Scan for the cell matching the given text and deliver its (X, Y) coordinate at center. 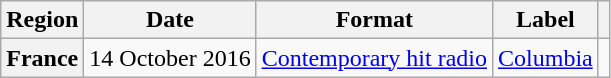
Label (546, 20)
Date (170, 20)
Contemporary hit radio (374, 58)
Columbia (546, 58)
France (42, 58)
14 October 2016 (170, 58)
Format (374, 20)
Region (42, 20)
